Provide the (X, Y) coordinate of the cell's center where the given text is located.  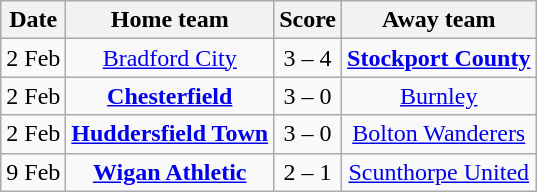
2 – 1 (308, 172)
Huddersfield Town (170, 134)
Score (308, 20)
Away team (439, 20)
3 – 4 (308, 58)
Home team (170, 20)
Stockport County (439, 58)
Wigan Athletic (170, 172)
Date (34, 20)
Chesterfield (170, 96)
Bolton Wanderers (439, 134)
Scunthorpe United (439, 172)
Bradford City (170, 58)
9 Feb (34, 172)
Burnley (439, 96)
